Determine the [x, y] coordinate at the center of the cell enclosing the given text.  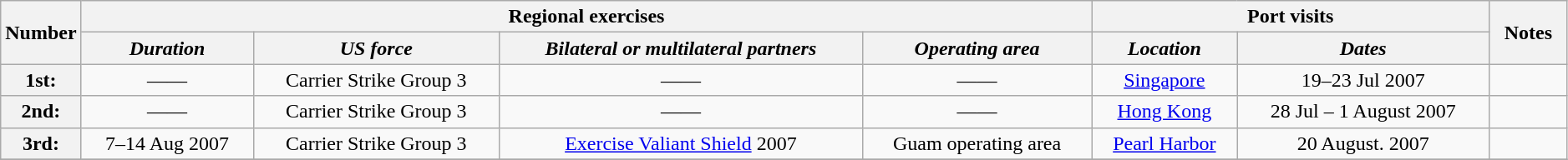
US force [376, 48]
Exercise Valiant Shield 2007 [682, 143]
28 Jul – 1 August 2007 [1363, 112]
Operating area [977, 48]
Singapore [1165, 80]
Duration [167, 48]
Regional exercises [586, 17]
7–14 Aug 2007 [167, 143]
Dates [1363, 48]
Hong Kong [1165, 112]
Pearl Harbor [1165, 143]
1st: [41, 80]
Location [1165, 48]
3rd: [41, 143]
Notes [1529, 32]
19–23 Jul 2007 [1363, 80]
Number [41, 32]
2nd: [41, 112]
Guam operating area [977, 143]
Port visits [1291, 17]
20 August. 2007 [1363, 143]
Bilateral or multilateral partners [682, 48]
